Find where the given text appears and provide that cell's center as [x, y] coordinate. 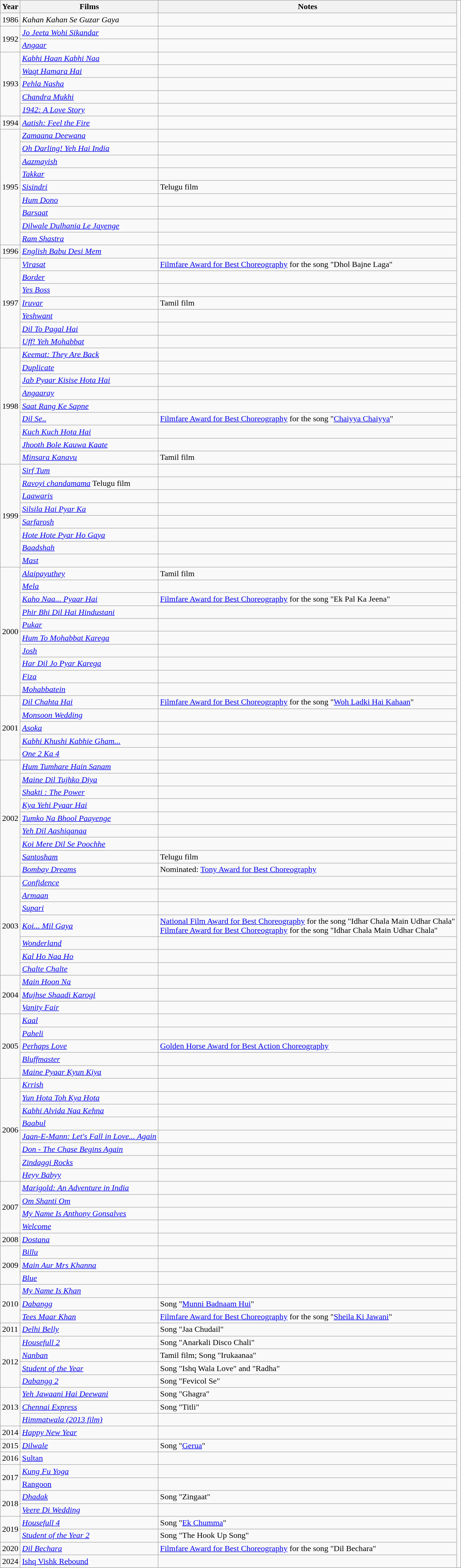
2019 [10, 1529]
Ravoyi chandamama Telugu film [89, 483]
2006 [10, 1130]
2020 [10, 1548]
Chandra Mukhi [89, 97]
2001 [10, 728]
Shakti : The Power [89, 792]
Duplicate [89, 367]
Blue [89, 1278]
Angaaray [89, 393]
Sultan [89, 1458]
Kabhi Alvida Naa Kehna [89, 1111]
Kaho Naa... Pyaar Hai [89, 599]
Filmfare Award for Best Choreography for the song "Ek Pal Ka Jeena" [308, 599]
Dabangg 2 [89, 1381]
Mela [89, 586]
Minsara Kanavu [89, 457]
2017 [10, 1478]
1992 [10, 39]
Song "Ek Chumma" [308, 1523]
Song "Ishq Wala Love" and "Radha" [308, 1368]
Hum To Mohabbat Karega [89, 638]
2015 [10, 1446]
Nominated: Tony Award for Best Choreography [308, 870]
Kaal [89, 1021]
Song "Anarkali Disco Chali" [308, 1342]
Main Hoon Na [89, 982]
1993 [10, 84]
1997 [10, 303]
Dil Bechara [89, 1548]
Supari [89, 908]
Films [89, 7]
2018 [10, 1503]
Virasat [89, 264]
Golden Horse Award for Best Action Choreography [308, 1046]
My Name Is Anthony Gonsalves [89, 1214]
2004 [10, 994]
Takkar [89, 174]
2016 [10, 1458]
1986 [10, 20]
Heyy Babyy [89, 1175]
Kahan Kahan Se Guzar Gaya [89, 20]
2008 [10, 1239]
Song "Jaa Chudail" [308, 1329]
Om Shanti Om [89, 1201]
Kung Fu Yoga [89, 1471]
2009 [10, 1265]
Santosham [89, 857]
Oh Darling! Yeh Hai India [89, 148]
Filmfare Award for Best Choreography for the song "Dhol Bajne Laga" [308, 264]
Paheli [89, 1033]
Song "The Hook Up Song" [308, 1536]
Yeh Dil Aashiqanaa [89, 831]
Jo Jeeta Wohi Sikandar [89, 32]
Krrish [89, 1085]
Yes Boss [89, 290]
My Name Is Khan [89, 1291]
Monsoon Wedding [89, 715]
Tumko Na Bhool Paayenge [89, 818]
Chennai Express [89, 1407]
Sirf Tum [89, 470]
Phir Bhi Dil Hai Hindustani [89, 612]
Fiza [89, 676]
1999 [10, 515]
Filmfare Award for Best Choreography for the song "Sheila Ki Jawani" [308, 1317]
Saat Rang Ke Sapne [89, 406]
Laawaris [89, 496]
Barsaat [89, 213]
Kuch Kuch Hota Hai [89, 432]
Kabhi Haan Kabhi Naa [89, 58]
Notes [308, 7]
2013 [10, 1407]
Jaan-E-Mann: Let's Fall in Love... Again [89, 1136]
Maine Dil Tujhko Diya [89, 779]
Mohabbatein [89, 689]
Alaipayuthey [89, 574]
Pehla Nasha [89, 84]
Aatish: Feel the Fire [89, 122]
2014 [10, 1433]
Dilwale [89, 1446]
Tees Maar Khan [89, 1317]
Nanban [89, 1355]
One 2 Ka 4 [89, 754]
Filmfare Award for Best Choreography for the song "Chaiyya Chaiyya" [308, 419]
Zindaggi Rocks [89, 1162]
Har Dil Jo Pyar Karega [89, 664]
Baadshah [89, 547]
Uff! Yeh Mohabbat [89, 341]
Student of the Year 2 [89, 1536]
Delhi Belly [89, 1329]
Housefull 2 [89, 1342]
Welcome [89, 1227]
Josh [89, 651]
2010 [10, 1304]
Sarfarosh [89, 522]
2003 [10, 926]
Dostana [89, 1239]
Sisindri [89, 187]
Silsila Hai Pyar Ka [89, 509]
Hum Tumhare Hain Sanam [89, 766]
Zamaana Deewana [89, 135]
Armaan [89, 895]
Himmatwala (2013 film) [89, 1420]
Wonderland [89, 943]
Ishq Vishk Rebound [89, 1561]
Iruvar [89, 303]
2024 [10, 1561]
Yeh Jawaani Hai Deewani [89, 1394]
Kya Yehi Pyaar Hai [89, 805]
Koi... Mil Gaya [89, 926]
1996 [10, 251]
Dil Chahta Hai [89, 702]
Rangoon [89, 1484]
Tamil film; Song "Irukaanaa" [308, 1355]
1995 [10, 187]
Koi Mere Dil Se Poochhe [89, 844]
Perhaps Love [89, 1046]
Song "Munni Badnaam Hui" [308, 1304]
Border [89, 277]
Yun Hota Toh Kya Hota [89, 1098]
Keemat: They Are Back [89, 354]
Housefull 4 [89, 1523]
Mast [89, 560]
Song "Fevicol Se" [308, 1381]
2012 [10, 1362]
Aazmayish [89, 161]
Hum Dono [89, 200]
Year [10, 7]
2005 [10, 1046]
Don - The Chase Begins Again [89, 1149]
2002 [10, 818]
Kabhi Khushi Kabhie Gham... [89, 741]
Dabangg [89, 1304]
Pukar [89, 625]
Happy New Year [89, 1433]
Mujhse Shaadi Karogi [89, 994]
Ram Shastra [89, 239]
Bluffmaster [89, 1059]
Dhadak [89, 1497]
Hote Hote Pyar Ho Gaya [89, 535]
Jhooth Bole Kauwa Kaate [89, 445]
Angaar [89, 45]
Jab Pyaar Kisise Hota Hai [89, 380]
1998 [10, 406]
Bombay Dreams [89, 870]
1994 [10, 122]
Main Aur Mrs Khanna [89, 1265]
English Babu Desi Mem [89, 251]
Veere Di Wedding [89, 1510]
2000 [10, 631]
Maine Pyaar Kyun Kiya [89, 1072]
2011 [10, 1329]
Filmfare Award for Best Choreography for the song "Dil Bechara" [308, 1548]
Waqt Hamara Hai [89, 71]
Kal Ho Naa Ho [89, 956]
Song "Gerua" [308, 1446]
Dil Se.. [89, 419]
Baabul [89, 1123]
Song "Ghagra" [308, 1394]
Dilwale Dulhania Le Jayenge [89, 226]
Dil To Pagal Hai [89, 329]
2007 [10, 1207]
1942: A Love Story [89, 110]
Yeshwant [89, 316]
Asoka [89, 728]
Confidence [89, 882]
Chalte Chalte [89, 969]
Student of the Year [89, 1368]
Billu [89, 1252]
Marigold: An Adventure in India [89, 1188]
Filmfare Award for Best Choreography for the song "Woh Ladki Hai Kahaan" [308, 702]
Song "Zingaat" [308, 1497]
Song "Titli" [308, 1407]
Vanity Fair [89, 1008]
